Locate the cell with the specified text and output its [x, y] center coordinate. 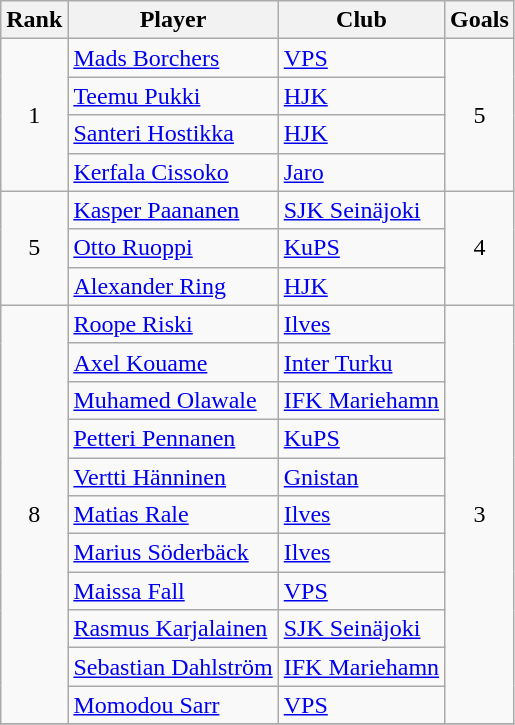
8 [34, 514]
Kerfala Cissoko [173, 172]
Sebastian Dahlström [173, 667]
Roope Riski [173, 324]
Muhamed Olawale [173, 400]
Axel Kouame [173, 362]
Maissa Fall [173, 591]
Santeri Hostikka [173, 134]
Teemu Pukki [173, 96]
Petteri Pennanen [173, 438]
Mads Borchers [173, 58]
Kasper Paananen [173, 210]
Goals [480, 20]
Club [361, 20]
Vertti Hänninen [173, 477]
Momodou Sarr [173, 705]
Otto Ruoppi [173, 248]
Inter Turku [361, 362]
Jaro [361, 172]
Rank [34, 20]
1 [34, 115]
Rasmus Karjalainen [173, 629]
3 [480, 514]
Marius Söderbäck [173, 553]
Matias Rale [173, 515]
Alexander Ring [173, 286]
Player [173, 20]
Gnistan [361, 477]
4 [480, 248]
